Return the (X, Y) coordinate for the center point of the cell that contains the specified text.  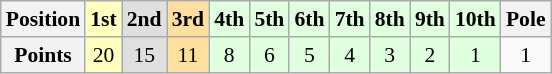
2 (430, 55)
4 (350, 55)
20 (104, 55)
Position (43, 19)
4th (229, 19)
8th (390, 19)
5 (309, 55)
5th (269, 19)
15 (144, 55)
2nd (144, 19)
6th (309, 19)
7th (350, 19)
8 (229, 55)
10th (476, 19)
3 (390, 55)
11 (188, 55)
9th (430, 19)
3rd (188, 19)
Points (43, 55)
1st (104, 19)
Pole (526, 19)
6 (269, 55)
